Search for the cell housing the specified text and yield its (x, y) center coordinate. 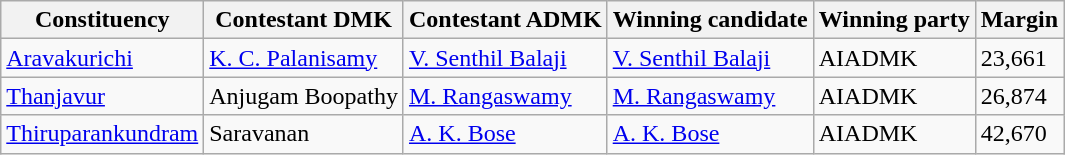
Contestant ADMK (505, 20)
42,670 (1019, 134)
Winning party (894, 20)
26,874 (1019, 96)
Contestant DMK (304, 20)
Thanjavur (102, 96)
Margin (1019, 20)
Thiruparankundram (102, 134)
Winning candidate (710, 20)
K. C. Palanisamy (304, 58)
Saravanan (304, 134)
Constituency (102, 20)
23,661 (1019, 58)
Aravakurichi (102, 58)
Anjugam Boopathy (304, 96)
